Detect which cell encompasses the target text, then output its (X, Y) center coordinate. 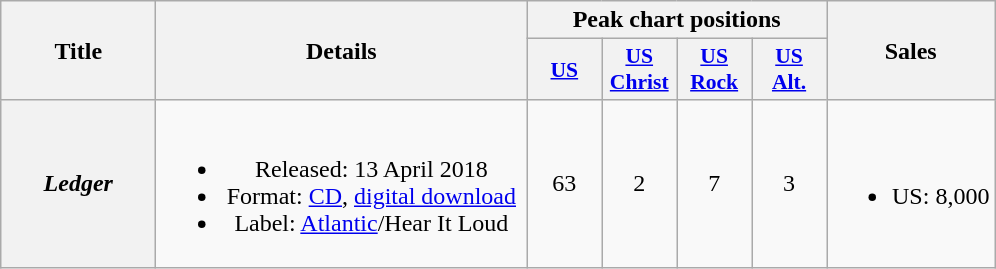
US: 8,000 (910, 184)
2 (640, 184)
63 (564, 184)
Details (342, 50)
Peak chart positions (677, 20)
Released: 13 April 2018Format: CD, digital downloadLabel: Atlantic/Hear It Loud (342, 184)
Sales (910, 50)
Title (78, 50)
USAlt. (790, 70)
US (564, 70)
USChrist (640, 70)
7 (714, 184)
Ledger (78, 184)
3 (790, 184)
USRock (714, 70)
